Pinpoint the cell where the given text exists, returning its (X, Y) midpoint coordinate. 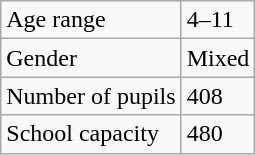
Gender (91, 58)
Mixed (218, 58)
Number of pupils (91, 96)
School capacity (91, 134)
480 (218, 134)
408 (218, 96)
4–11 (218, 20)
Age range (91, 20)
